Return the (x, y) coordinate for the center point of the cell that contains the specified text.  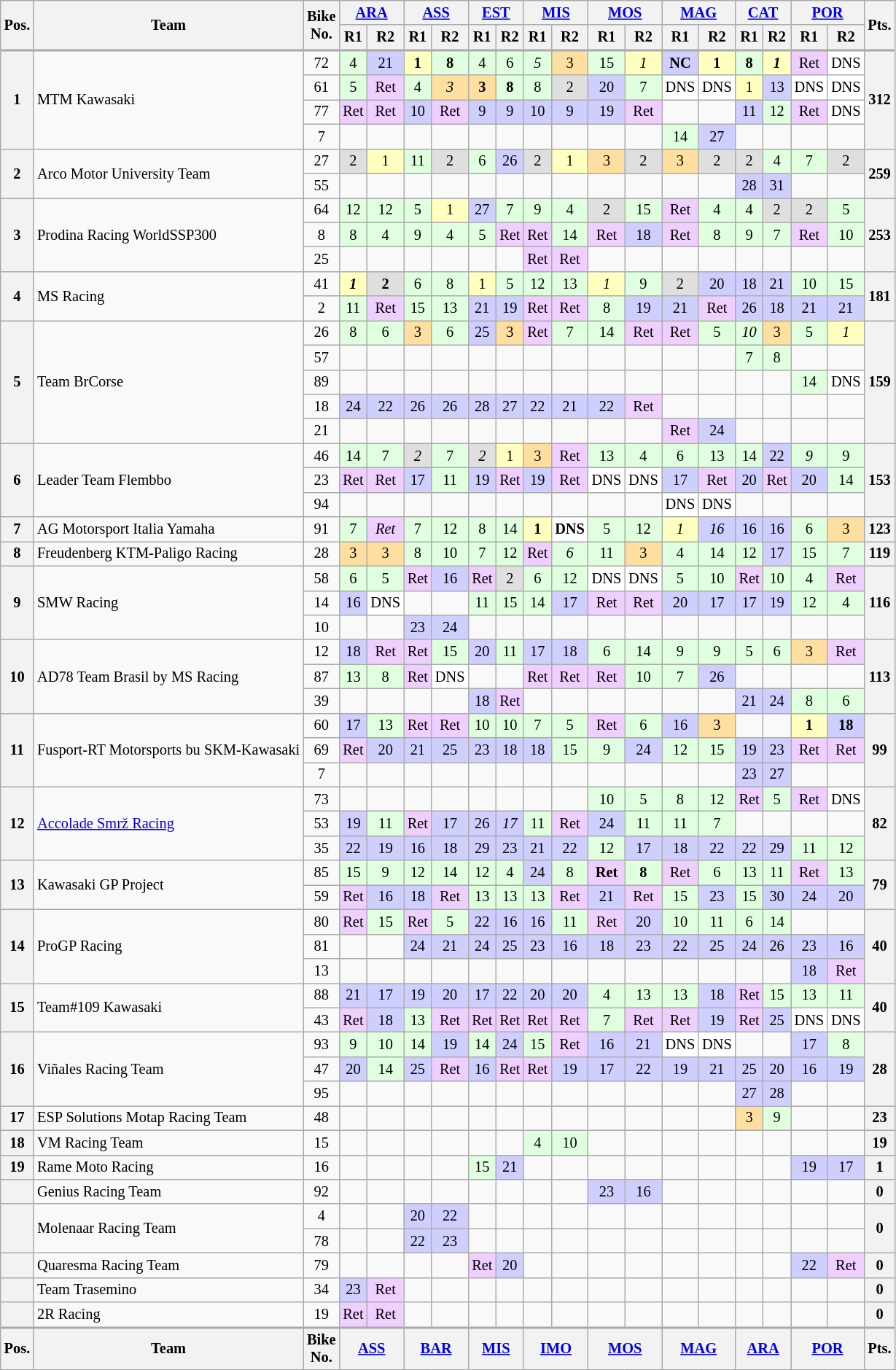
55 (321, 185)
259 (880, 174)
64 (321, 210)
57 (321, 357)
46 (321, 456)
Quaresma Racing Team (168, 1265)
60 (321, 725)
99 (880, 750)
58 (321, 578)
116 (880, 602)
181 (880, 296)
Genius Racing Team (168, 1191)
35 (321, 848)
72 (321, 62)
69 (321, 750)
73 (321, 799)
SMW Racing (168, 602)
39 (321, 701)
Accolade Smrž Racing (168, 824)
59 (321, 897)
ProGP Racing (168, 946)
91 (321, 529)
AG Motorsport Italia Yamaha (168, 529)
Arco Motor University Team (168, 174)
Molenaar Racing Team (168, 1228)
Leader Team Flembbo (168, 480)
48 (321, 1118)
41 (321, 284)
78 (321, 1241)
43 (321, 1020)
85 (321, 873)
Freudenberg KTM-Paligo Racing (168, 553)
VM Racing Team (168, 1143)
2R Racing (168, 1315)
CAT (763, 12)
119 (880, 553)
93 (321, 1044)
87 (321, 677)
ESP Solutions Motap Racing Team (168, 1118)
94 (321, 505)
81 (321, 946)
47 (321, 1069)
MS Racing (168, 296)
77 (321, 112)
Rame Moto Racing (168, 1167)
253 (880, 235)
82 (880, 824)
95 (321, 1094)
IMO (556, 1348)
MTM Kawasaki (168, 99)
31 (777, 185)
NC (680, 62)
88 (321, 995)
61 (321, 87)
Fusport-RT Motorsports bu SKM-Kawasaki (168, 750)
Prodina Racing WorldSSP300 (168, 235)
153 (880, 480)
159 (880, 381)
123 (880, 529)
53 (321, 823)
113 (880, 677)
312 (880, 99)
Team#109 Kawasaki (168, 1008)
BAR (436, 1348)
Viñales Racing Team (168, 1069)
Team BrCorse (168, 381)
89 (321, 382)
AD78 Team Brasil by MS Racing (168, 677)
Team Trasemino (168, 1290)
Kawasaki GP Project (168, 885)
34 (321, 1290)
EST (496, 12)
92 (321, 1191)
80 (321, 922)
30 (777, 897)
